Identify which cell holds the provided text, then report its (x, y) central coordinate. 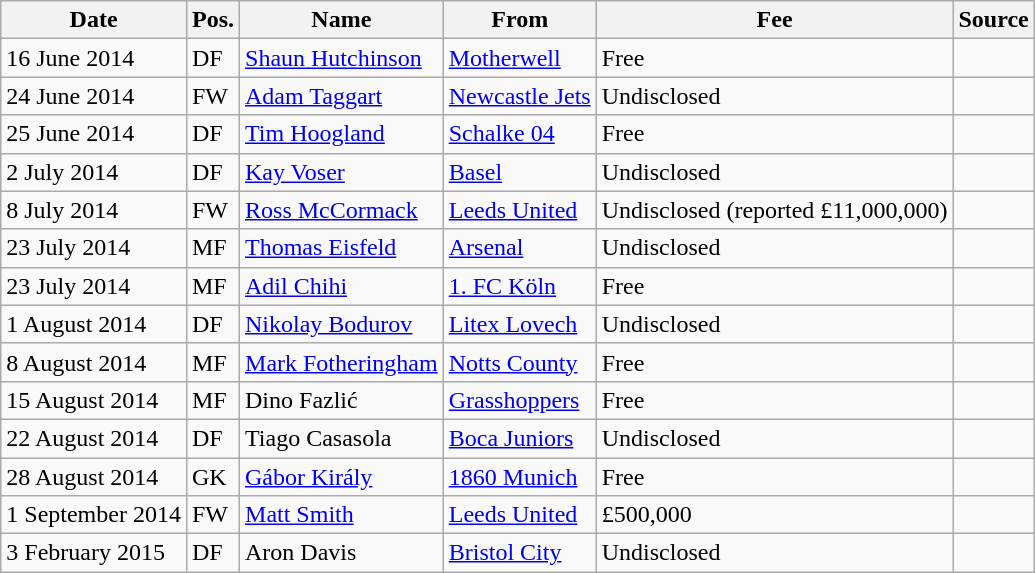
Undisclosed (reported £11,000,000) (774, 210)
Tim Hoogland (342, 134)
2 July 2014 (94, 172)
22 August 2014 (94, 438)
15 August 2014 (94, 400)
From (520, 20)
Adam Taggart (342, 96)
Litex Lovech (520, 324)
Pos. (212, 20)
Dino Fazlić (342, 400)
Basel (520, 172)
Motherwell (520, 58)
GK (212, 477)
1 September 2014 (94, 515)
Nikolay Bodurov (342, 324)
8 August 2014 (94, 362)
Boca Juniors (520, 438)
1. FC Köln (520, 286)
28 August 2014 (94, 477)
8 July 2014 (94, 210)
Thomas Eisfeld (342, 248)
Name (342, 20)
Aron Davis (342, 553)
1860 Munich (520, 477)
Adil Chihi (342, 286)
24 June 2014 (94, 96)
Source (994, 20)
Notts County (520, 362)
25 June 2014 (94, 134)
Bristol City (520, 553)
Date (94, 20)
Shaun Hutchinson (342, 58)
Fee (774, 20)
16 June 2014 (94, 58)
Grasshoppers (520, 400)
Gábor Király (342, 477)
1 August 2014 (94, 324)
Ross McCormack (342, 210)
3 February 2015 (94, 553)
Kay Voser (342, 172)
Newcastle Jets (520, 96)
£500,000 (774, 515)
Schalke 04 (520, 134)
Arsenal (520, 248)
Matt Smith (342, 515)
Tiago Casasola (342, 438)
Mark Fotheringham (342, 362)
